Locate the cell with the specified text and output its [x, y] center coordinate. 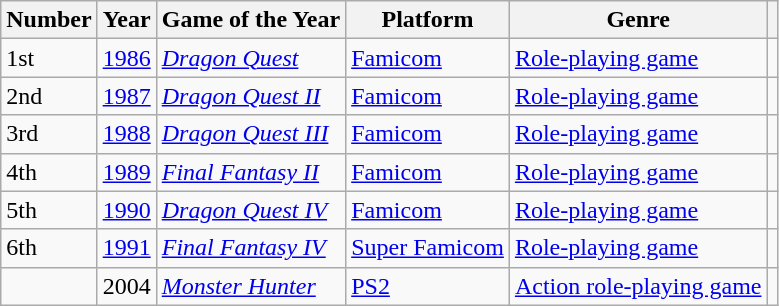
2004 [126, 286]
1991 [126, 248]
6th [49, 248]
Dragon Quest III [250, 134]
Platform [428, 20]
Dragon Quest [250, 58]
1990 [126, 210]
2nd [49, 96]
1987 [126, 96]
Genre [638, 20]
1988 [126, 134]
3rd [49, 134]
Monster Hunter [250, 286]
1989 [126, 172]
Game of the Year [250, 20]
Super Famicom [428, 248]
PS2 [428, 286]
Final Fantasy II [250, 172]
1986 [126, 58]
1st [49, 58]
Final Fantasy IV [250, 248]
5th [49, 210]
Number [49, 20]
4th [49, 172]
Dragon Quest II [250, 96]
Year [126, 20]
Dragon Quest IV [250, 210]
Action role-playing game [638, 286]
